Pinpoint the cell where the given text exists, returning its [x, y] midpoint coordinate. 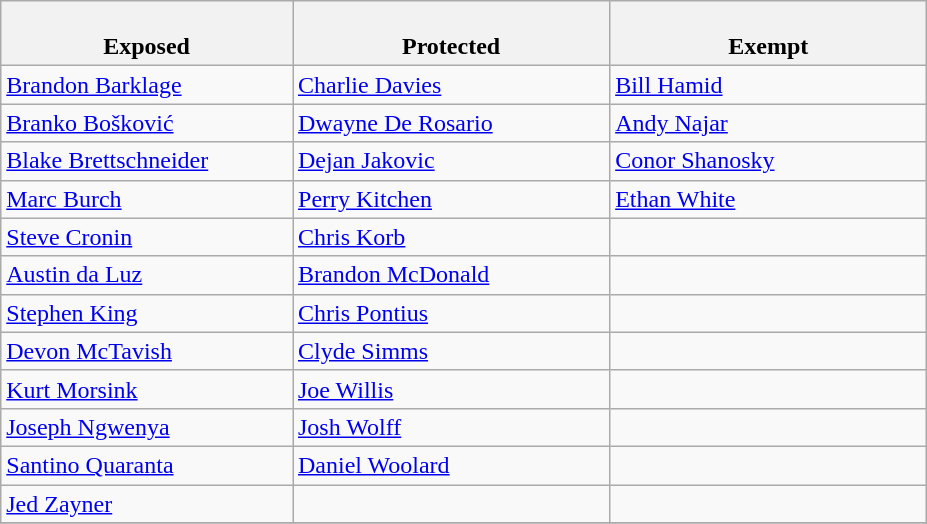
Joseph Ngwenya [147, 427]
Steve Cronin [147, 237]
Bill Hamid [768, 85]
Conor Shanosky [768, 161]
Protected [450, 34]
Brandon McDonald [450, 275]
Dwayne De Rosario [450, 123]
Clyde Simms [450, 351]
Austin da Luz [147, 275]
Brandon Barklage [147, 85]
Andy Najar [768, 123]
Kurt Morsink [147, 389]
Stephen King [147, 313]
Chris Korb [450, 237]
Josh Wolff [450, 427]
Exempt [768, 34]
Branko Bošković [147, 123]
Jed Zayner [147, 503]
Joe Willis [450, 389]
Blake Brettschneider [147, 161]
Devon McTavish [147, 351]
Santino Quaranta [147, 465]
Chris Pontius [450, 313]
Marc Burch [147, 199]
Ethan White [768, 199]
Exposed [147, 34]
Perry Kitchen [450, 199]
Dejan Jakovic [450, 161]
Daniel Woolard [450, 465]
Charlie Davies [450, 85]
